Pinpoint the cell where the given text exists, returning its (x, y) midpoint coordinate. 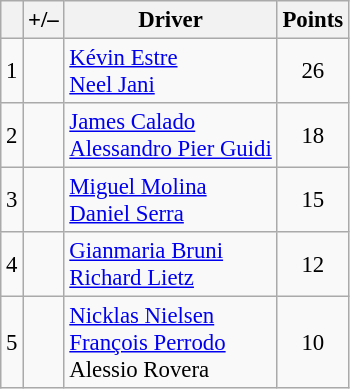
James Calado Alessandro Pier Guidi (170, 136)
26 (312, 72)
Kévin Estre Neel Jani (170, 72)
5 (12, 343)
12 (312, 264)
2 (12, 136)
18 (312, 136)
Driver (170, 20)
+/– (44, 20)
1 (12, 72)
Points (312, 20)
Nicklas Nielsen François Perrodo Alessio Rovera (170, 343)
Gianmaria Bruni Richard Lietz (170, 264)
10 (312, 343)
3 (12, 200)
15 (312, 200)
Miguel Molina Daniel Serra (170, 200)
4 (12, 264)
